Output the (X, Y) coordinate of the center of the cell containing the given text.  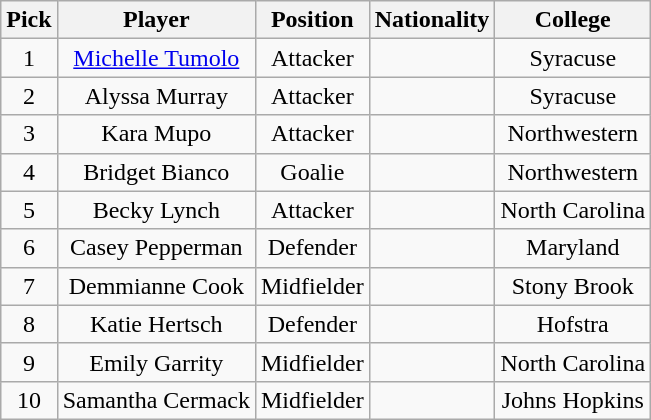
Bridget Bianco (156, 172)
Johns Hopkins (573, 400)
Player (156, 20)
8 (29, 324)
10 (29, 400)
Stony Brook (573, 286)
Becky Lynch (156, 210)
Maryland (573, 248)
Emily Garrity (156, 362)
Demmianne Cook (156, 286)
Hofstra (573, 324)
Alyssa Murray (156, 96)
3 (29, 134)
Casey Pepperman (156, 248)
Samantha Cermack (156, 400)
Goalie (312, 172)
Position (312, 20)
Pick (29, 20)
7 (29, 286)
2 (29, 96)
College (573, 20)
Katie Hertsch (156, 324)
6 (29, 248)
Nationality (432, 20)
1 (29, 58)
4 (29, 172)
Kara Mupo (156, 134)
Michelle Tumolo (156, 58)
9 (29, 362)
5 (29, 210)
